From the cell containing the given text, extract its center point as (x, y) coordinate. 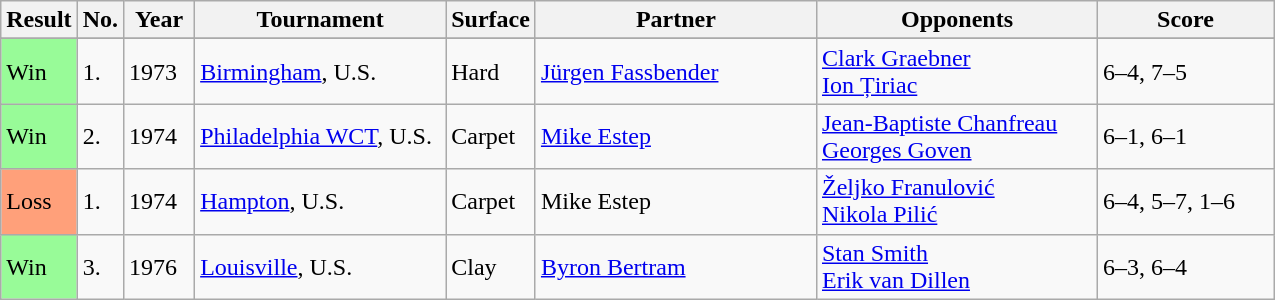
Surface (491, 20)
Byron Bertram (676, 266)
Louisville, U.S. (320, 266)
Hard (491, 72)
Stan Smith Erik van Dillen (956, 266)
Clay (491, 266)
No. (100, 20)
Tournament (320, 20)
6–3, 6–4 (1186, 266)
Jürgen Fassbender (676, 72)
Birmingham, U.S. (320, 72)
Loss (39, 202)
Hampton, U.S. (320, 202)
6–4, 7–5 (1186, 72)
Philadelphia WCT, U.S. (320, 136)
Opponents (956, 20)
Score (1186, 20)
6–1, 6–1 (1186, 136)
1976 (160, 266)
3. (100, 266)
Željko Franulović Nikola Pilić (956, 202)
6–4, 5–7, 1–6 (1186, 202)
1973 (160, 72)
Year (160, 20)
Result (39, 20)
Partner (676, 20)
Jean-Baptiste Chanfreau Georges Goven (956, 136)
2. (100, 136)
Clark Graebner Ion Țiriac (956, 72)
